Scan for the cell matching the given text and deliver its [X, Y] coordinate at center. 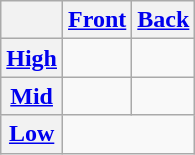
Front [98, 20]
High [32, 58]
Back [164, 20]
Mid [32, 96]
Low [32, 134]
